Provide the (x, y) coordinate of the cell's center where the given text is located.  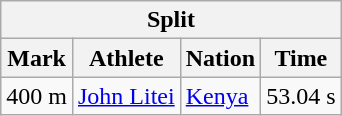
Nation (220, 58)
Mark (37, 58)
Split (171, 20)
Athlete (126, 58)
53.04 s (301, 96)
Kenya (220, 96)
400 m (37, 96)
Time (301, 58)
John Litei (126, 96)
